Search for the cell housing the specified text and yield its [x, y] center coordinate. 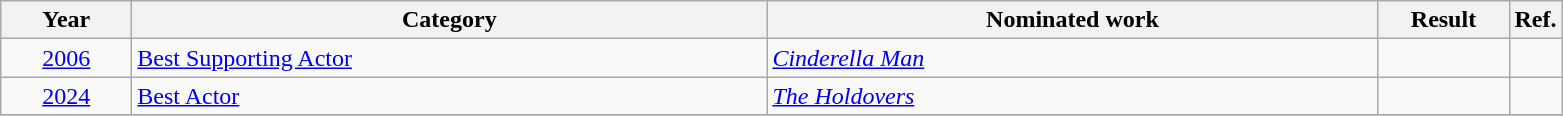
Category [450, 20]
Cinderella Man [1072, 58]
Best Actor [450, 96]
The Holdovers [1072, 96]
2006 [66, 58]
Nominated work [1072, 20]
Ref. [1536, 20]
Result [1444, 20]
2024 [66, 96]
Best Supporting Actor [450, 58]
Year [66, 20]
